Search for the cell housing the specified text and yield its (x, y) center coordinate. 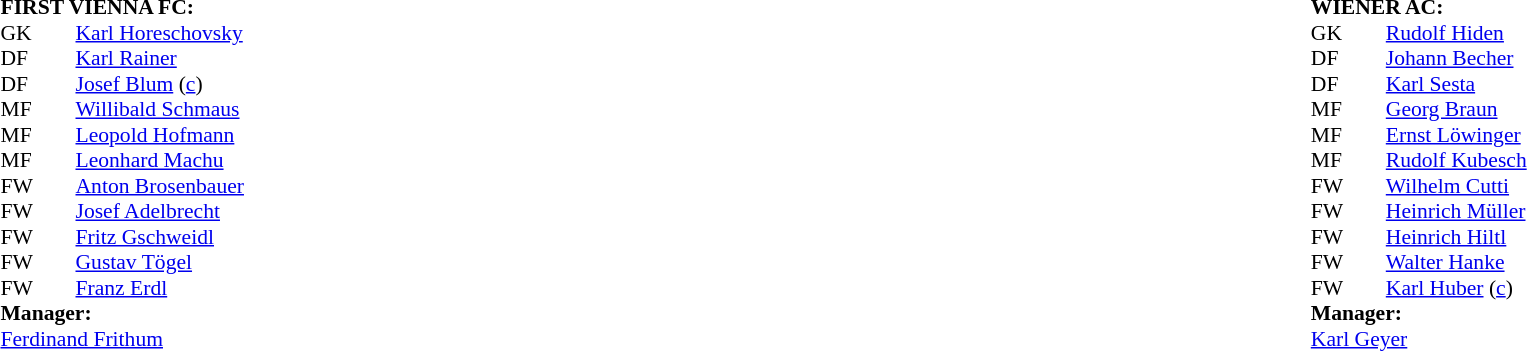
Anton Brosenbauer (160, 186)
Ernst Löwinger (1456, 135)
Karl Sesta (1456, 84)
Walter Hanke (1456, 263)
Josef Blum (c) (160, 84)
Georg Braun (1456, 109)
Gustav Tögel (160, 263)
Johann Becher (1456, 59)
Willibald Schmaus (160, 109)
Franz Erdl (160, 288)
Heinrich Hiltl (1456, 237)
Josef Adelbrecht (160, 211)
Heinrich Müller (1456, 211)
Karl Horeschovsky (160, 33)
Rudolf Kubesch (1456, 161)
Karl Huber (c) (1456, 288)
Karl Rainer (160, 59)
Leopold Hofmann (160, 135)
Fritz Gschweidl (160, 237)
Leonhard Machu (160, 161)
Rudolf Hiden (1456, 33)
Wilhelm Cutti (1456, 186)
